Pinpoint the cell where the given text exists, returning its [x, y] midpoint coordinate. 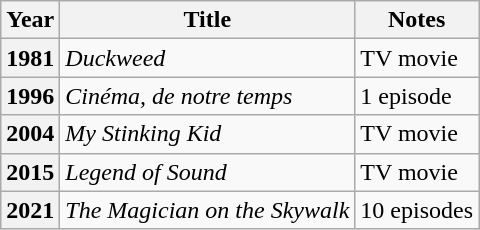
Notes [417, 20]
Cinéma, de notre temps [208, 96]
1996 [30, 96]
10 episodes [417, 210]
Duckweed [208, 58]
1 episode [417, 96]
Title [208, 20]
2021 [30, 210]
2004 [30, 134]
1981 [30, 58]
The Magician on the Skywalk [208, 210]
2015 [30, 172]
My Stinking Kid [208, 134]
Legend of Sound [208, 172]
Year [30, 20]
